Output the [X, Y] coordinate of the center of the cell containing the given text.  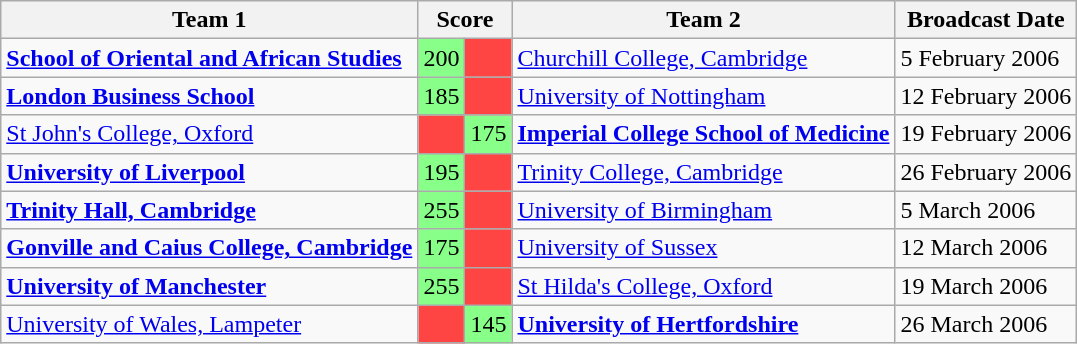
St Hilda's College, Oxford [704, 286]
26 March 2006 [986, 324]
12 February 2006 [986, 96]
185 [442, 96]
Trinity College, Cambridge [704, 172]
145 [488, 324]
Trinity Hall, Cambridge [210, 210]
University of Liverpool [210, 172]
200 [442, 58]
5 March 2006 [986, 210]
University of Manchester [210, 286]
Churchill College, Cambridge [704, 58]
12 March 2006 [986, 248]
Team 1 [210, 20]
Score [465, 20]
St John's College, Oxford [210, 134]
University of Sussex [704, 248]
University of Birmingham [704, 210]
26 February 2006 [986, 172]
University of Nottingham [704, 96]
195 [442, 172]
5 February 2006 [986, 58]
19 March 2006 [986, 286]
Imperial College School of Medicine [704, 134]
School of Oriental and African Studies [210, 58]
University of Hertfordshire [704, 324]
19 February 2006 [986, 134]
Gonville and Caius College, Cambridge [210, 248]
Team 2 [704, 20]
London Business School [210, 96]
University of Wales, Lampeter [210, 324]
Broadcast Date [986, 20]
